Pinpoint the cell where the given text exists, returning its [x, y] midpoint coordinate. 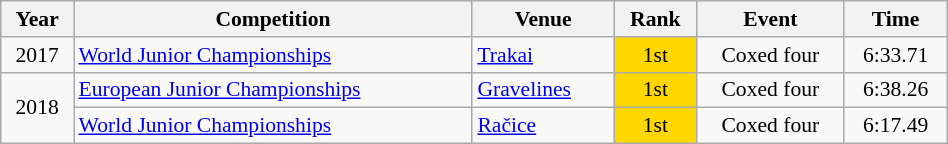
Venue [543, 19]
Time [896, 19]
Competition [274, 19]
Račice [543, 126]
Year [38, 19]
Rank [656, 19]
2017 [38, 55]
2018 [38, 108]
Event [770, 19]
Trakai [543, 55]
6:38.26 [896, 90]
Gravelines [543, 90]
European Junior Championships [274, 90]
6:17.49 [896, 126]
6:33.71 [896, 55]
